Scan for the cell matching the given text and deliver its (X, Y) coordinate at center. 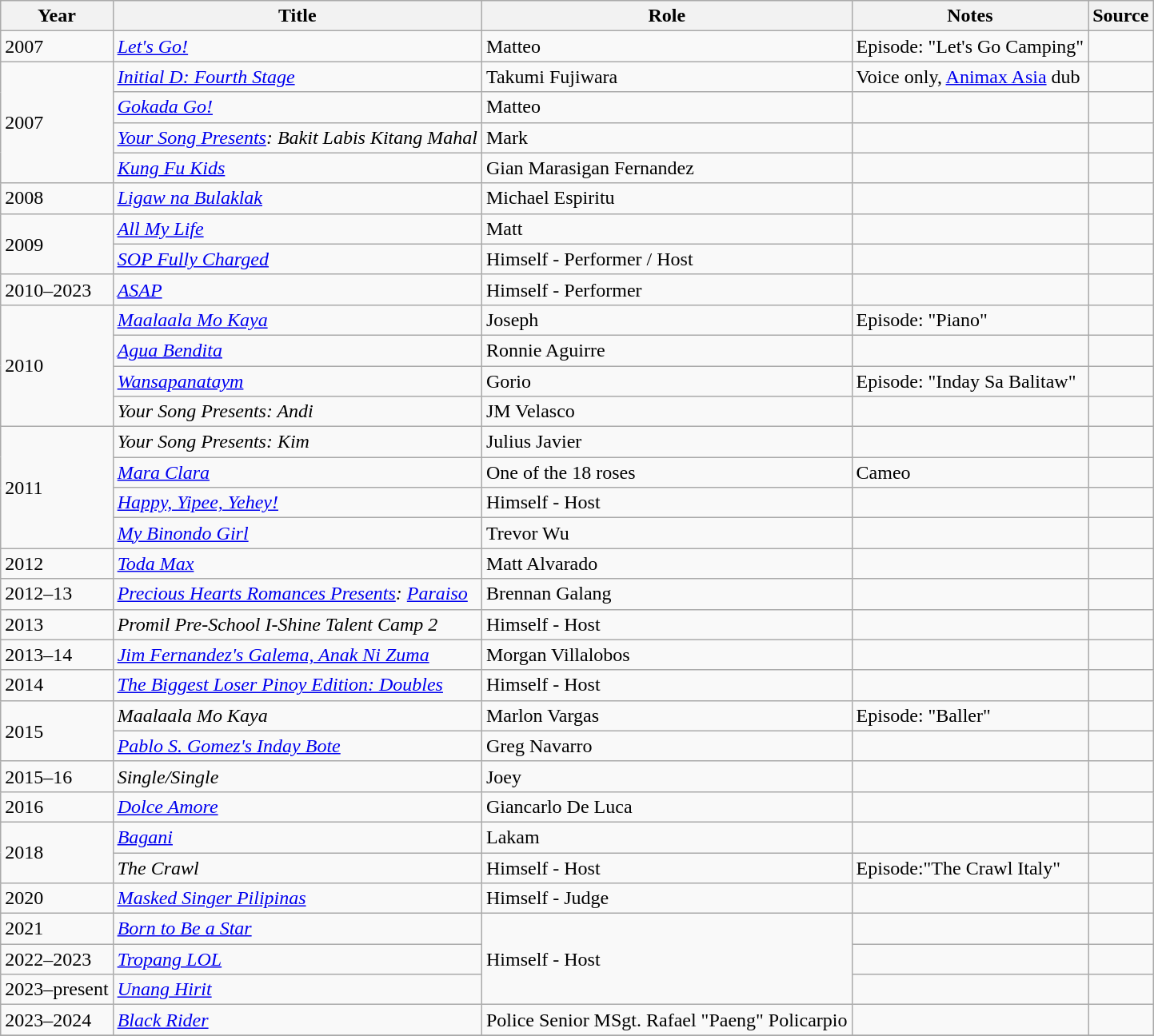
Joseph (667, 320)
Precious Hearts Romances Presents: Paraiso (297, 594)
Episode:"The Crawl Italy" (970, 867)
2018 (57, 852)
Gian Marasigan Fernandez (667, 168)
Promil Pre-School I-Shine Talent Camp 2 (297, 624)
Let's Go! (297, 46)
Julius Javier (667, 442)
Himself - Performer (667, 289)
Takumi Fujiwara (667, 77)
Ronnie Aguirre (667, 350)
2022–2023 (57, 959)
My Binondo Girl (297, 533)
Episode: "Let's Go Camping" (970, 46)
Mara Clara (297, 472)
Source (1121, 16)
2020 (57, 899)
Your Song Presents: Kim (297, 442)
Morgan Villalobos (667, 655)
Himself - Performer / Host (667, 259)
Greg Navarro (667, 746)
2013 (57, 624)
2021 (57, 929)
Joey (667, 776)
Cameo (970, 472)
Single/Single (297, 776)
Black Rider (297, 1020)
2012–13 (57, 594)
Toda Max (297, 564)
Your Song Presents: Andi (297, 412)
Michael Espiritu (667, 198)
Dolce Amore (297, 807)
Agua Bendita (297, 350)
The Crawl (297, 867)
Lakam (667, 837)
Wansapanataym (297, 381)
2011 (57, 488)
Bagani (297, 837)
2013–14 (57, 655)
Voice only, Animax Asia dub (970, 77)
2023–2024 (57, 1020)
Happy, Yipee, Yehey! (297, 503)
2009 (57, 244)
Born to Be a Star (297, 929)
2012 (57, 564)
Title (297, 16)
All My Life (297, 229)
Pablo S. Gomez's Inday Bote (297, 746)
Episode: "Inday Sa Balitaw" (970, 381)
Unang Hirit (297, 990)
Trevor Wu (667, 533)
Tropang LOL (297, 959)
ASAP (297, 289)
Episode: "Piano" (970, 320)
Matt Alvarado (667, 564)
2010 (57, 365)
2016 (57, 807)
Role (667, 16)
Police Senior MSgt. Rafael "Paeng" Policarpio (667, 1020)
JM Velasco (667, 412)
Your Song Presents: Bakit Labis Kitang Mahal (297, 137)
Matt (667, 229)
Episode: "Baller" (970, 715)
One of the 18 roses (667, 472)
Himself - Judge (667, 899)
Giancarlo De Luca (667, 807)
Mark (667, 137)
Year (57, 16)
Initial D: Fourth Stage (297, 77)
SOP Fully Charged (297, 259)
2015–16 (57, 776)
2014 (57, 685)
Kung Fu Kids (297, 168)
2010–2023 (57, 289)
Notes (970, 16)
Ligaw na Bulaklak (297, 198)
Masked Singer Pilipinas (297, 899)
The Biggest Loser Pinoy Edition: Doubles (297, 685)
2015 (57, 731)
Gorio (667, 381)
Marlon Vargas (667, 715)
2008 (57, 198)
2023–present (57, 990)
Gokada Go! (297, 107)
Jim Fernandez's Galema, Anak Ni Zuma (297, 655)
Brennan Galang (667, 594)
